Scan for the cell matching the given text and deliver its [X, Y] coordinate at center. 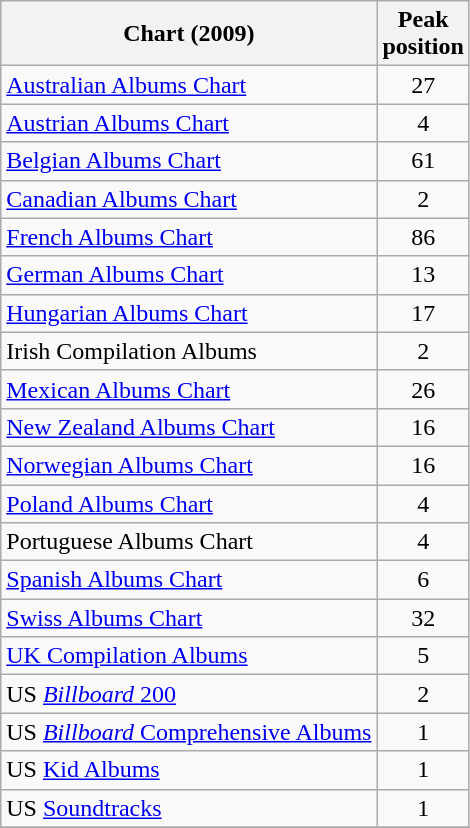
27 [423, 85]
UK Compilation Albums [189, 656]
French Albums Chart [189, 237]
Swiss Albums Chart [189, 618]
6 [423, 580]
US Soundtracks [189, 808]
Canadian Albums Chart [189, 199]
Spanish Albums Chart [189, 580]
17 [423, 313]
US Kid Albums [189, 770]
US Billboard Comprehensive Albums [189, 732]
German Albums Chart [189, 275]
5 [423, 656]
US Billboard 200 [189, 694]
Chart (2009) [189, 34]
Irish Compilation Albums [189, 351]
26 [423, 389]
Belgian Albums Chart [189, 161]
Peakposition [423, 34]
Mexican Albums Chart [189, 389]
Portuguese Albums Chart [189, 542]
13 [423, 275]
Austrian Albums Chart [189, 123]
Australian Albums Chart [189, 85]
Hungarian Albums Chart [189, 313]
32 [423, 618]
New Zealand Albums Chart [189, 427]
86 [423, 237]
61 [423, 161]
Poland Albums Chart [189, 503]
Norwegian Albums Chart [189, 465]
